Extract the (x, y) coordinate from the center of the cell holding the provided text.  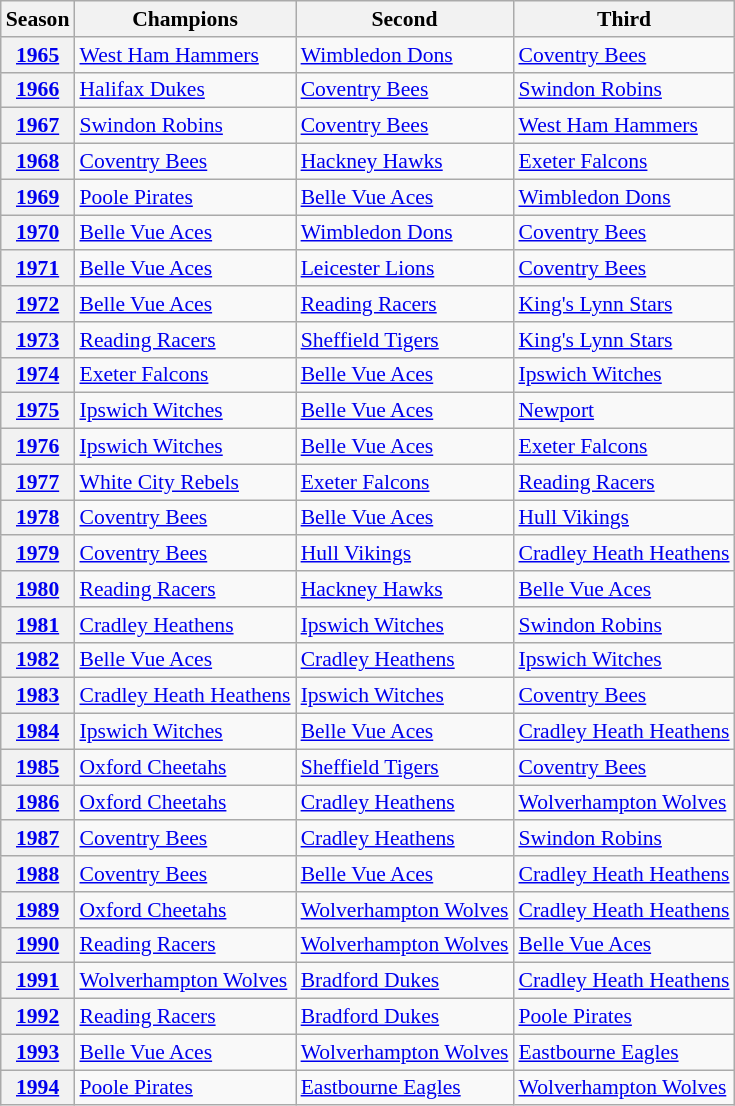
Halifax Dukes (184, 90)
1994 (38, 1088)
1971 (38, 269)
1992 (38, 1017)
Season (38, 19)
1968 (38, 162)
1972 (38, 304)
1982 (38, 660)
1990 (38, 945)
1969 (38, 197)
1983 (38, 696)
Champions (184, 19)
1993 (38, 1052)
1989 (38, 910)
1985 (38, 767)
1981 (38, 625)
1973 (38, 340)
1986 (38, 803)
1965 (38, 55)
1975 (38, 411)
1967 (38, 126)
1966 (38, 90)
1980 (38, 589)
1977 (38, 482)
1991 (38, 981)
1976 (38, 447)
1970 (38, 233)
1974 (38, 375)
1978 (38, 518)
Newport (624, 411)
White City Rebels (184, 482)
1988 (38, 874)
Third (624, 19)
Second (405, 19)
1979 (38, 554)
1984 (38, 732)
Leicester Lions (405, 269)
1987 (38, 839)
